Output the (x, y) coordinate of the center of the cell containing the given text.  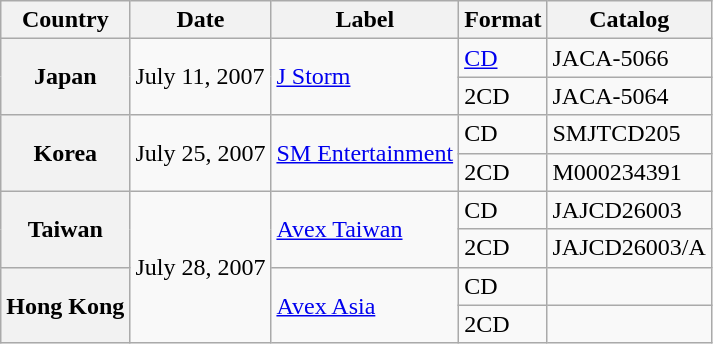
Taiwan (66, 229)
July 11, 2007 (200, 77)
Catalog (629, 20)
Format (503, 20)
Hong Kong (66, 305)
SMJTCD205 (629, 134)
Avex Asia (365, 305)
July 28, 2007 (200, 267)
Label (365, 20)
Korea (66, 153)
Country (66, 20)
JACA-5064 (629, 96)
M000234391 (629, 172)
SM Entertainment (365, 153)
J Storm (365, 77)
Avex Taiwan (365, 229)
JACA-5066 (629, 58)
July 25, 2007 (200, 153)
JAJCD26003 (629, 210)
Date (200, 20)
JAJCD26003/A (629, 248)
Japan (66, 77)
